Capture the cell that displays the provided text and extract its [X, Y] central coordinate. 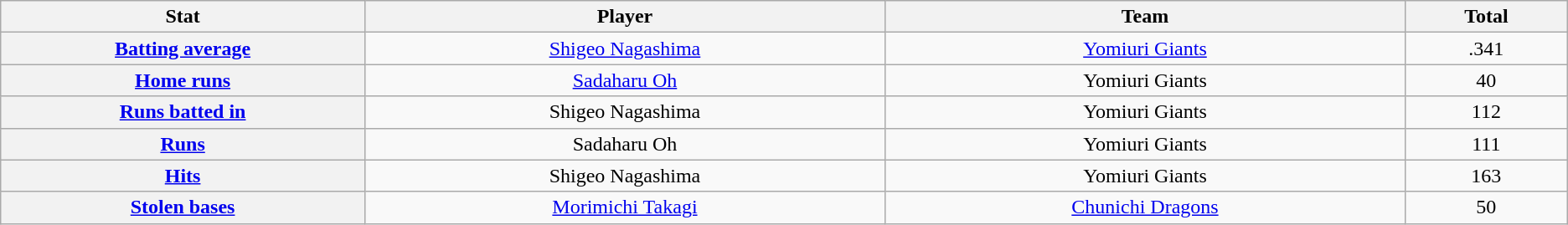
Stat [183, 17]
Hits [183, 176]
Batting average [183, 49]
Chunichi Dragons [1144, 207]
112 [1486, 112]
Stolen bases [183, 207]
50 [1486, 207]
Team [1144, 17]
Player [625, 17]
Total [1486, 17]
Runs batted in [183, 112]
Home runs [183, 80]
40 [1486, 80]
.341 [1486, 49]
111 [1486, 144]
Runs [183, 144]
163 [1486, 176]
Morimichi Takagi [625, 207]
